Extract the (x, y) coordinate from the center of the cell holding the provided text.  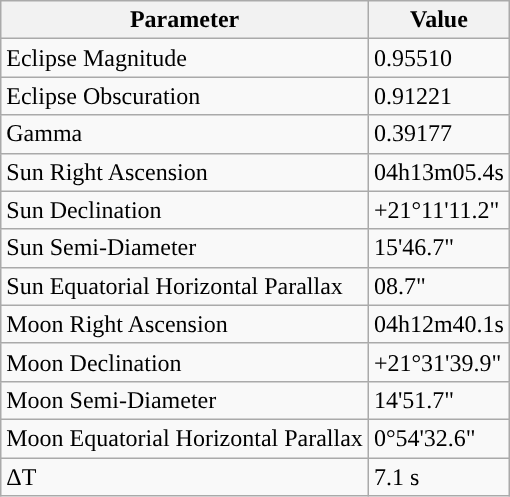
Sun Declination (185, 210)
Eclipse Magnitude (185, 58)
08.7" (438, 286)
Moon Semi-Diameter (185, 400)
15'46.7" (438, 248)
Moon Right Ascension (185, 324)
+21°31'39.9" (438, 362)
Sun Right Ascension (185, 172)
0.95510 (438, 58)
Sun Equatorial Horizontal Parallax (185, 286)
Moon Equatorial Horizontal Parallax (185, 438)
7.1 s (438, 477)
Sun Semi-Diameter (185, 248)
Moon Declination (185, 362)
ΔT (185, 477)
04h12m40.1s (438, 324)
0°54'32.6" (438, 438)
04h13m05.4s (438, 172)
Value (438, 20)
0.91221 (438, 96)
Eclipse Obscuration (185, 96)
Parameter (185, 20)
+21°11'11.2" (438, 210)
0.39177 (438, 134)
14'51.7" (438, 400)
Gamma (185, 134)
